Scan for the cell matching the given text and deliver its (X, Y) coordinate at center. 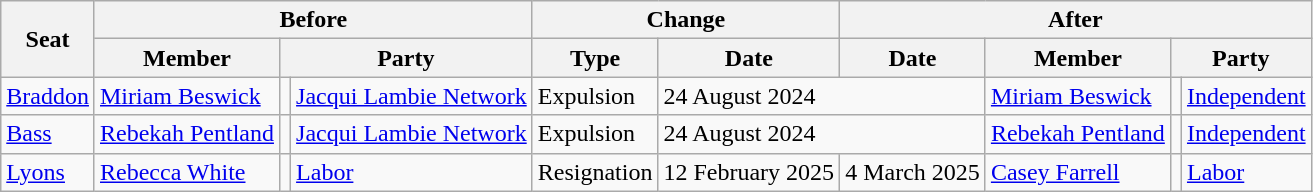
Bass (48, 134)
After (1076, 20)
Before (313, 20)
Seat (48, 39)
Rebecca White (186, 172)
Braddon (48, 96)
Casey Farrell (1078, 172)
Type (595, 58)
Lyons (48, 172)
12 February 2025 (749, 172)
Change (686, 20)
Resignation (595, 172)
4 March 2025 (913, 172)
